Provide the [X, Y] coordinate of the cell's center where the given text is located.  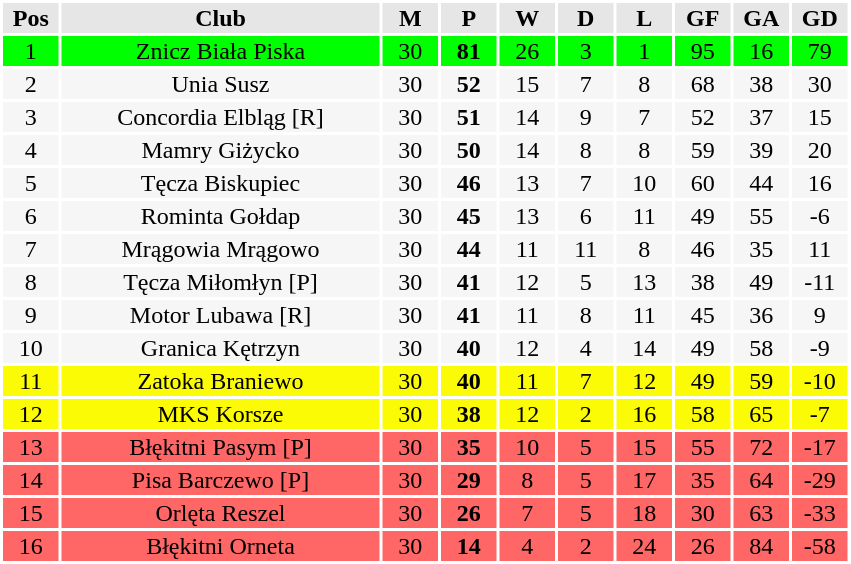
Tęcza Miłomłyn [P] [221, 282]
60 [703, 183]
63 [762, 513]
Mamry Giżycko [221, 150]
MKS Korsze [221, 414]
36 [762, 315]
D [586, 18]
-7 [820, 414]
64 [762, 480]
Znicz Biała Piska [221, 51]
W [528, 18]
Tęcza Biskupiec [221, 183]
Unia Susz [221, 84]
18 [644, 513]
Club [221, 18]
17 [644, 480]
Motor Lubawa [R] [221, 315]
37 [762, 117]
79 [820, 51]
GA [762, 18]
-33 [820, 513]
65 [762, 414]
Rominta Gołdap [221, 216]
P [469, 18]
50 [469, 150]
GD [820, 18]
-17 [820, 447]
Granica Kętrzyn [221, 348]
81 [469, 51]
GF [703, 18]
39 [762, 150]
68 [703, 84]
Błękitni Orneta [221, 546]
95 [703, 51]
84 [762, 546]
M [410, 18]
Pisa Barczewo [P] [221, 480]
-9 [820, 348]
-29 [820, 480]
L [644, 18]
Orlęta Reszel [221, 513]
-10 [820, 381]
72 [762, 447]
Zatoka Braniewo [221, 381]
29 [469, 480]
Mrągowia Mrągowo [221, 249]
Błękitni Pasym [P] [221, 447]
-6 [820, 216]
51 [469, 117]
Concordia Elbląg [R] [221, 117]
Pos [31, 18]
-58 [820, 546]
20 [820, 150]
-11 [820, 282]
24 [644, 546]
